Determine the (x, y) coordinate at the center of the cell enclosing the given text.  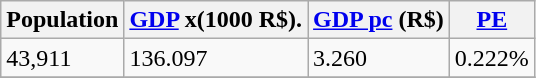
Population (62, 20)
GDP pc (R$) (379, 20)
0.222% (492, 58)
PE (492, 20)
GDP x(1000 R$). (216, 20)
136.097 (216, 58)
43,911 (62, 58)
3.260 (379, 58)
